Return (x, y) of the center of cell containing provided text 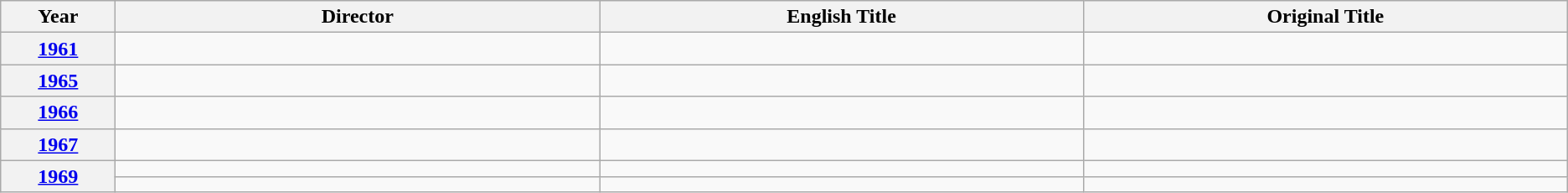
Director (358, 17)
1969 (59, 176)
1965 (59, 81)
Original Title (1325, 17)
English Title (842, 17)
1967 (59, 144)
1961 (59, 49)
1966 (59, 112)
Year (59, 17)
